From the cell containing the given text, extract its center point as (X, Y) coordinate. 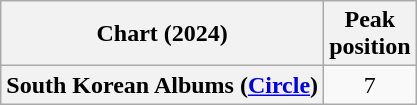
South Korean Albums (Circle) (162, 85)
Peakposition (370, 34)
7 (370, 85)
Chart (2024) (162, 34)
